Capture the cell that displays the provided text and extract its [X, Y] central coordinate. 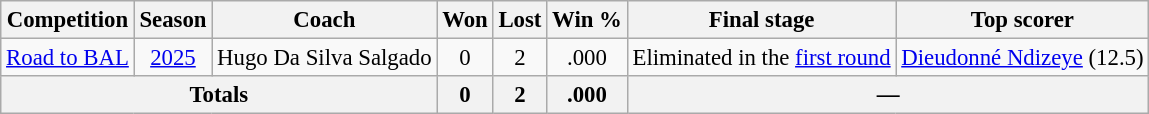
Competition [68, 20]
Lost [520, 20]
Top scorer [1022, 20]
Win % [587, 20]
Coach [324, 20]
Road to BAL [68, 58]
Eliminated in the first round [762, 58]
Won [465, 20]
2025 [173, 58]
Dieudonné Ndizeye (12.5) [1022, 58]
— [888, 95]
Totals [219, 95]
Final stage [762, 20]
Season [173, 20]
Hugo Da Silva Salgado [324, 58]
